Scan for the cell matching the given text and deliver its (x, y) coordinate at center. 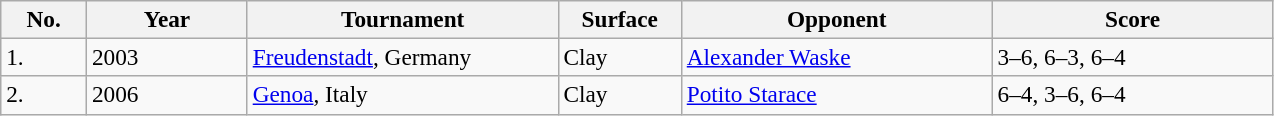
Opponent (836, 19)
Score (1132, 19)
Surface (620, 19)
Genoa, Italy (402, 95)
Year (168, 19)
2006 (168, 95)
Tournament (402, 19)
Alexander Waske (836, 57)
6–4, 3–6, 6–4 (1132, 95)
1. (44, 57)
Potito Starace (836, 95)
Freudenstadt, Germany (402, 57)
2003 (168, 57)
No. (44, 19)
3–6, 6–3, 6–4 (1132, 57)
2. (44, 95)
